Pinpoint the cell where the given text exists, returning its (x, y) midpoint coordinate. 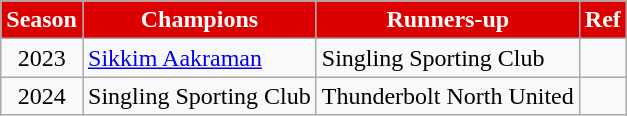
Runners-up (448, 20)
Thunderbolt North United (448, 96)
Ref (602, 20)
Sikkim Aakraman (199, 58)
Champions (199, 20)
Season (42, 20)
2023 (42, 58)
2024 (42, 96)
